Return the [x, y] coordinate for the center point of the cell that contains the specified text.  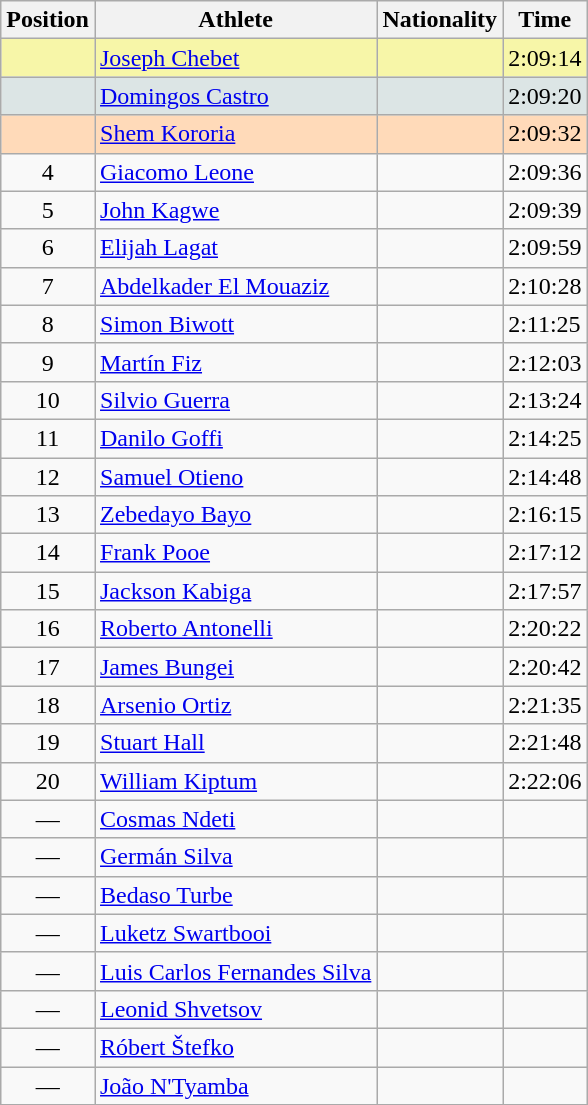
16 [48, 629]
João N'Tyamba [235, 1085]
Samuel Otieno [235, 477]
2:10:28 [545, 286]
2:20:42 [545, 667]
20 [48, 781]
John Kagwe [235, 210]
4 [48, 172]
Time [545, 20]
12 [48, 477]
2:09:20 [545, 96]
2:22:06 [545, 781]
Arsenio Ortiz [235, 705]
2:09:39 [545, 210]
2:14:25 [545, 438]
6 [48, 248]
2:21:48 [545, 743]
Silvio Guerra [235, 400]
19 [48, 743]
11 [48, 438]
5 [48, 210]
2:17:12 [545, 553]
2:09:59 [545, 248]
Jackson Kabiga [235, 591]
10 [48, 400]
9 [48, 362]
Elijah Lagat [235, 248]
Shem Kororia [235, 134]
Abdelkader El Mouaziz [235, 286]
Cosmas Ndeti [235, 819]
Simon Biwott [235, 324]
Germán Silva [235, 857]
Danilo Goffi [235, 438]
Athlete [235, 20]
Leonid Shvetsov [235, 1009]
2:13:24 [545, 400]
2:16:15 [545, 515]
2:09:36 [545, 172]
18 [48, 705]
2:17:57 [545, 591]
Martín Fiz [235, 362]
Roberto Antonelli [235, 629]
13 [48, 515]
James Bungei [235, 667]
Domingos Castro [235, 96]
Zebedayo Bayo [235, 515]
2:12:03 [545, 362]
Bedaso Turbe [235, 895]
2:20:22 [545, 629]
14 [48, 553]
2:09:14 [545, 58]
2:21:35 [545, 705]
Nationality [440, 20]
2:11:25 [545, 324]
2:09:32 [545, 134]
Luis Carlos Fernandes Silva [235, 971]
William Kiptum [235, 781]
Frank Pooe [235, 553]
Stuart Hall [235, 743]
Joseph Chebet [235, 58]
2:14:48 [545, 477]
7 [48, 286]
Luketz Swartbooi [235, 933]
8 [48, 324]
17 [48, 667]
Position [48, 20]
Giacomo Leone [235, 172]
Róbert Štefko [235, 1047]
15 [48, 591]
